Return [X, Y] of the center of cell containing provided text 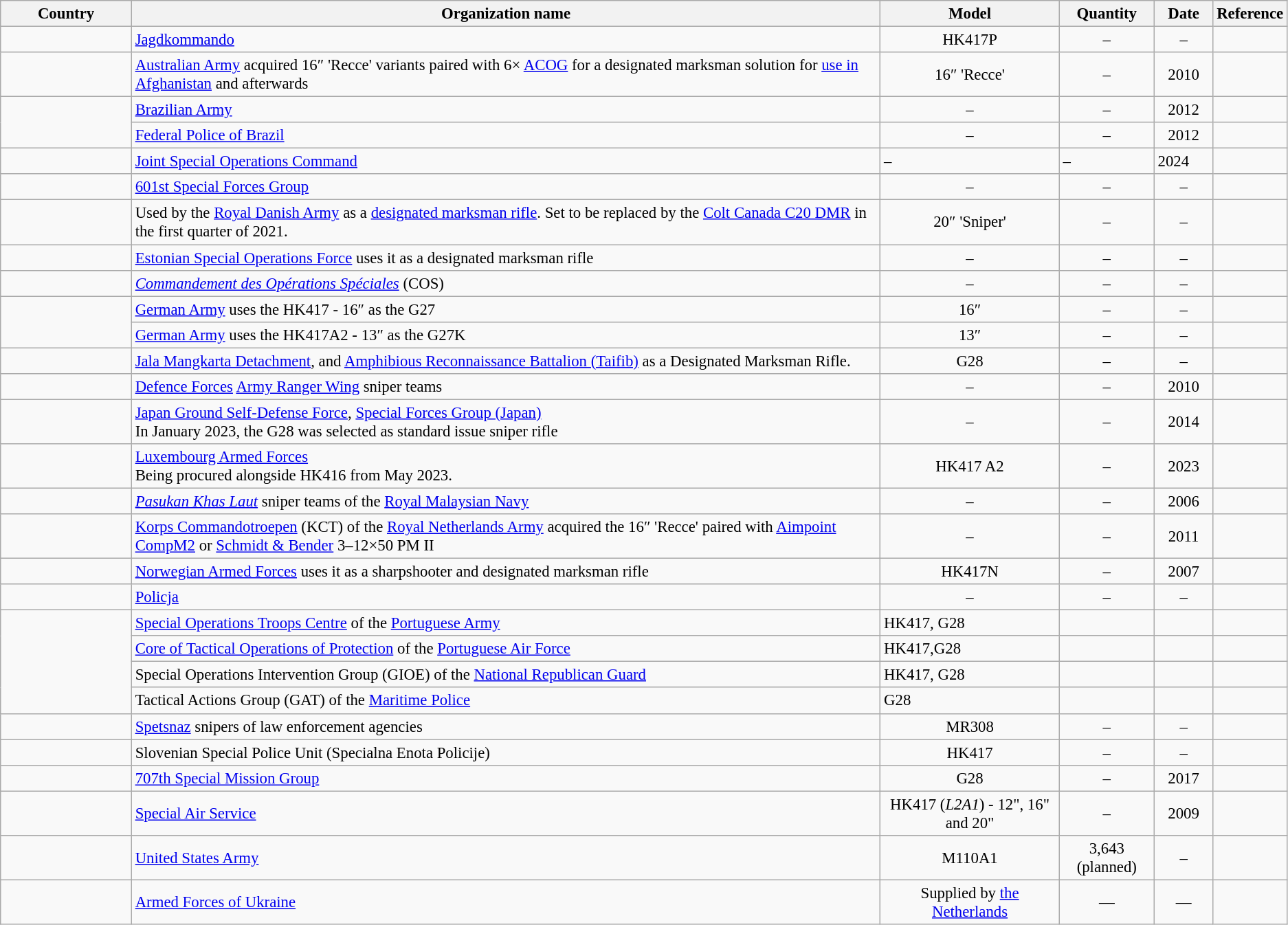
Jala Mangkarta Detachment, and Amphibious Reconnaissance Battalion (Taifib) as a Designated Marksman Rifle. [506, 361]
20″ 'Sniper' [970, 223]
Special Air Service [506, 814]
Policja [506, 597]
2024 [1184, 161]
Pasukan Khas Laut sniper teams of the Royal Malaysian Navy [506, 501]
2011 [1184, 536]
2007 [1184, 572]
Japan Ground Self-Defense Force, Special Forces Group (Japan)In January 2023, the G28 was selected as standard issue sniper rifle [506, 422]
Defence Forces Army Ranger Wing sniper teams [506, 387]
3,643 (planned) [1107, 858]
German Army uses the HK417A2 - 13″ as the G27K [506, 335]
Special Operations Troops Centre of the Portuguese Army [506, 623]
13″ [970, 335]
601st Special Forces Group [506, 188]
Date [1184, 14]
Spetsnaz snipers of law enforcement agencies [506, 726]
2006 [1184, 501]
Model [970, 14]
MR308 [970, 726]
Core of Tactical Operations of Protection of the Portuguese Air Force [506, 649]
16″ [970, 309]
M110A1 [970, 858]
Organization name [506, 14]
Federal Police of Brazil [506, 135]
Jagdkommando [506, 40]
German Army uses the HK417 - 16″ as the G27 [506, 309]
Joint Special Operations Command [506, 161]
2017 [1184, 778]
Reference [1250, 14]
Tactical Actions Group (GAT) of the Maritime Police [506, 701]
Slovenian Special Police Unit (Specialna Enota Policije) [506, 753]
Commandement des Opérations Spéciales (COS) [506, 283]
Used by the Royal Danish Army as a designated marksman rifle. Set to be replaced by the Colt Canada C20 DMR in the first quarter of 2021. [506, 223]
707th Special Mission Group [506, 778]
Estonian Special Operations Force uses it as a designated marksman rifle [506, 258]
HK417P [970, 40]
Supplied by the Netherlands [970, 902]
HK417N [970, 572]
HK417 [970, 753]
HK417 (L2A1) - 12", 16" and 20" [970, 814]
Quantity [1107, 14]
Armed Forces of Ukraine [506, 902]
Country [66, 14]
Brazilian Army [506, 110]
Luxembourg Armed ForcesBeing procured alongside HK416 from May 2023. [506, 466]
16″ 'Recce' [970, 74]
HK417 A2 [970, 466]
Special Operations Intervention Group (GIOE) of the National Republican Guard [506, 675]
Australian Army acquired 16″ 'Recce' variants paired with 6× ACOG for a designated marksman solution for use in Afghanistan and afterwards [506, 74]
2009 [1184, 814]
United States Army [506, 858]
2014 [1184, 422]
Korps Commandotroepen (KCT) of the Royal Netherlands Army acquired the 16″ 'Recce' paired with Aimpoint CompM2 or Schmidt & Bender 3–12×50 PM II [506, 536]
HK417,G28 [970, 649]
Norwegian Armed Forces uses it as a sharpshooter and designated marksman rifle [506, 572]
2023 [1184, 466]
